Determine the (x, y) coordinate at the center of the cell enclosing the given text.  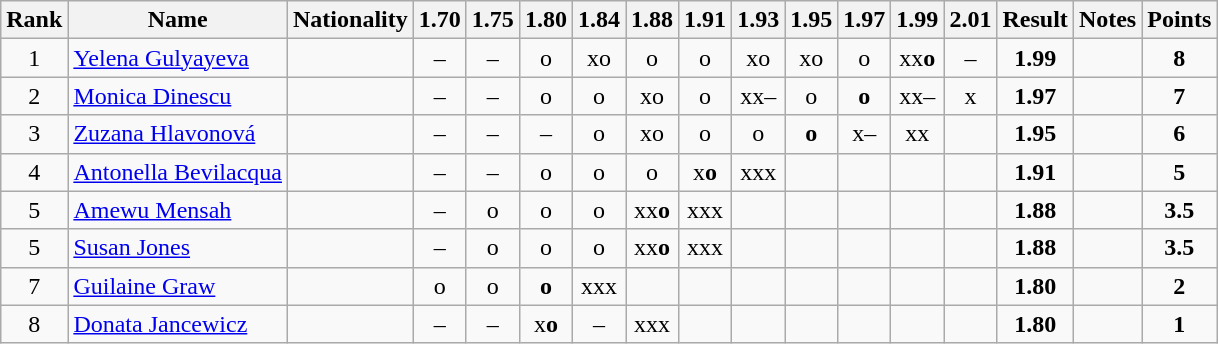
Name (178, 20)
3 (34, 134)
Nationality (351, 20)
1.84 (598, 20)
x– (864, 134)
Antonella Bevilacqua (178, 172)
xx (918, 134)
Guilaine Graw (178, 286)
2.01 (970, 20)
Amewu Mensah (178, 210)
Zuzana Hlavonová (178, 134)
Rank (34, 20)
1.75 (492, 20)
4 (34, 172)
x (970, 96)
Notes (1107, 20)
Donata Jancewicz (178, 324)
Monica Dinescu (178, 96)
Susan Jones (178, 248)
Points (1180, 20)
Yelena Gulyayeva (178, 58)
6 (1180, 134)
1.70 (440, 20)
Result (1035, 20)
1.93 (758, 20)
